Provide the (x, y) coordinate of the cell's center where the given text is located.  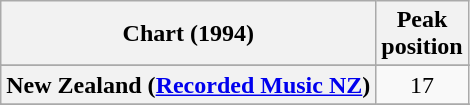
Peakposition (422, 34)
17 (422, 85)
New Zealand (Recorded Music NZ) (188, 85)
Chart (1994) (188, 34)
